Output the [X, Y] coordinate of the center of the cell containing the given text.  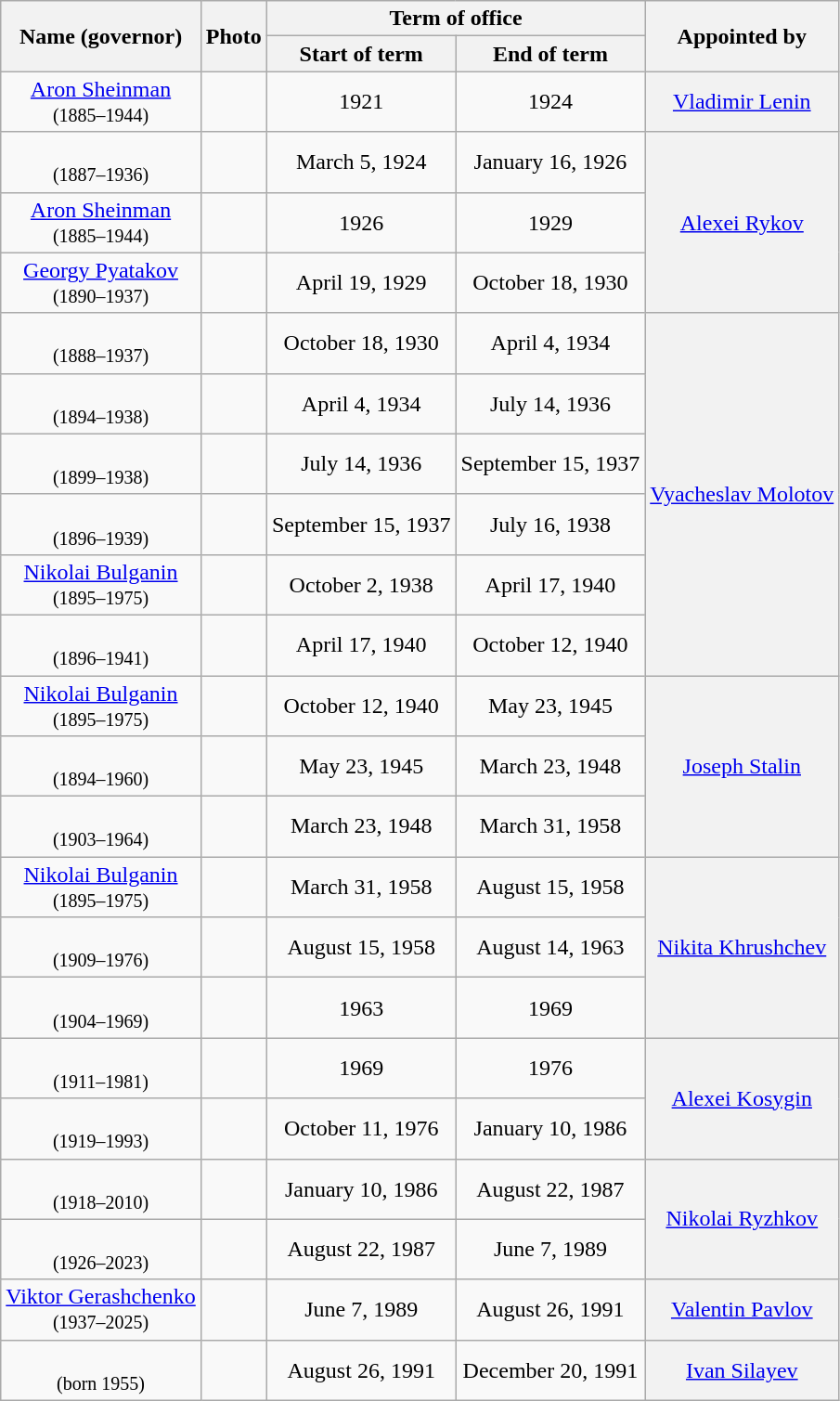
1921 [361, 102]
1963 [361, 1008]
Vyacheslav Molotov [743, 494]
End of term [550, 54]
Name (governor) [101, 36]
Alexei Rykov [743, 223]
(1904–1969) [101, 1008]
1926 [361, 223]
(1918–2010) [101, 1188]
April 19, 1929 [361, 282]
1924 [550, 102]
March 5, 1924 [361, 162]
October 2, 1938 [361, 585]
Term of office [455, 19]
Photo [234, 36]
July 16, 1938 [550, 524]
Joseph Stalin [743, 767]
August 14, 1963 [550, 947]
(1919–1993) [101, 1129]
Nikolai Ryzhkov [743, 1219]
(1896–1939) [101, 524]
Georgy Pyatakov(1890–1937) [101, 282]
Nikita Khrushchev [743, 947]
(1887–1936) [101, 162]
(1926–2023) [101, 1250]
(1888–1937) [101, 344]
(born 1955) [101, 1370]
Viktor Gerashchenko(1937–2025) [101, 1309]
Vladimir Lenin [743, 102]
(1899–1938) [101, 464]
October 11, 1976 [361, 1129]
Valentin Pavlov [743, 1309]
Start of term [361, 54]
(1911–1981) [101, 1068]
(1909–1976) [101, 947]
1976 [550, 1068]
Appointed by [743, 36]
(1903–1964) [101, 826]
January 16, 1926 [550, 162]
(1894–1960) [101, 767]
Alexei Kosygin [743, 1098]
December 20, 1991 [550, 1370]
1929 [550, 223]
(1894–1938) [101, 403]
Ivan Silayev [743, 1370]
(1896–1941) [101, 644]
